Search for the cell housing the specified text and yield its [X, Y] center coordinate. 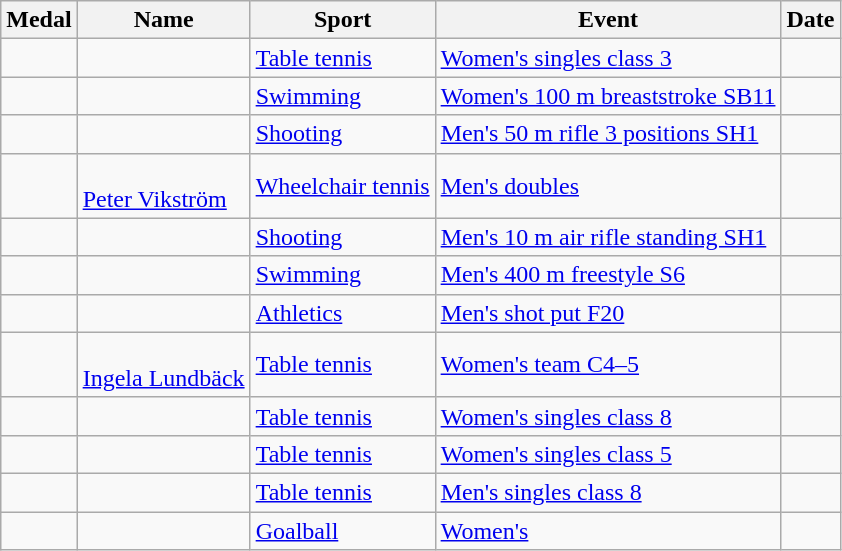
Women's singles class 8 [608, 416]
Men's shot put F20 [608, 313]
Women's 100 m breaststroke SB11 [608, 96]
Date [810, 20]
Peter Vikström [164, 186]
Men's 10 m air rifle standing SH1 [608, 237]
Women's [608, 531]
Event [608, 20]
Goalball [342, 531]
Women's team C4–5 [608, 364]
Women's singles class 3 [608, 58]
Medal [39, 20]
Ingela Lundbäck [164, 364]
Men's singles class 8 [608, 492]
Men's doubles [608, 186]
Women's singles class 5 [608, 454]
Sport [342, 20]
Name [164, 20]
Athletics [342, 313]
Men's 400 m freestyle S6 [608, 275]
Wheelchair tennis [342, 186]
Men's 50 m rifle 3 positions SH1 [608, 134]
